Scan for the cell matching the given text and deliver its [x, y] coordinate at center. 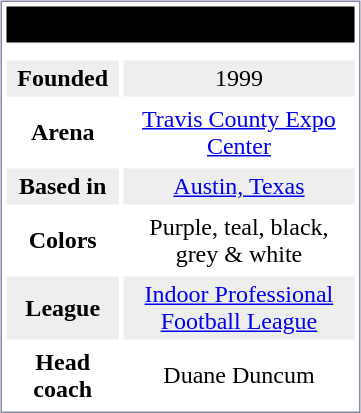
Colors [62, 240]
Founded [62, 78]
Austin, Texas [238, 186]
Arena [62, 132]
1999 [238, 78]
Duane Duncum [238, 376]
Indoor Professional Football League [238, 308]
Texas Terminators [180, 24]
Head coach [62, 376]
Purple, teal, black, grey & white [238, 240]
League [62, 308]
Travis County Expo Center [238, 132]
Based in [62, 186]
